Identify which cell holds the provided text, then report its [x, y] central coordinate. 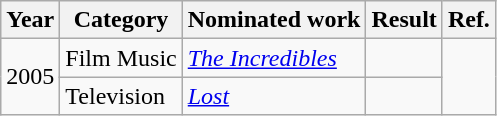
Result [404, 20]
Category [121, 20]
Lost [274, 96]
Nominated work [274, 20]
The Incredibles [274, 58]
Ref. [468, 20]
Year [30, 20]
Television [121, 96]
2005 [30, 77]
Film Music [121, 58]
